Locate the cell with the specified text and output its [X, Y] center coordinate. 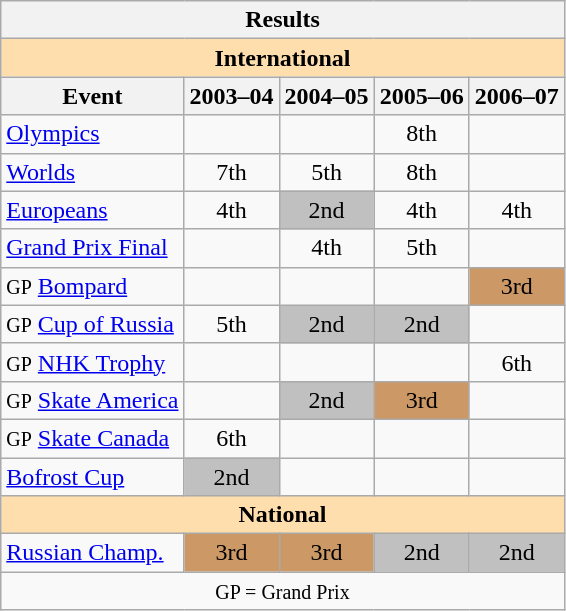
Results [283, 20]
2005–06 [422, 96]
Event [92, 96]
National [283, 515]
7th [232, 172]
GP Cup of Russia [92, 324]
GP = Grand Prix [283, 591]
2006–07 [516, 96]
Grand Prix Final [92, 248]
International [283, 58]
Worlds [92, 172]
2004–05 [326, 96]
Europeans [92, 210]
GP NHK Trophy [92, 362]
GP Bompard [92, 286]
GP Skate America [92, 400]
Olympics [92, 134]
Bofrost Cup [92, 477]
Russian Champ. [92, 553]
GP Skate Canada [92, 438]
2003–04 [232, 96]
